From the cell containing the given text, extract its center point as (X, Y) coordinate. 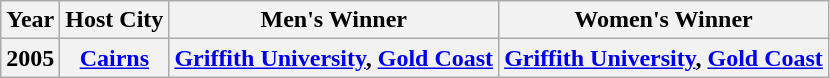
Cairns (114, 58)
Year (30, 20)
Women's Winner (664, 20)
Host City (114, 20)
2005 (30, 58)
Men's Winner (334, 20)
